Locate the cell with the specified text and output its (X, Y) center coordinate. 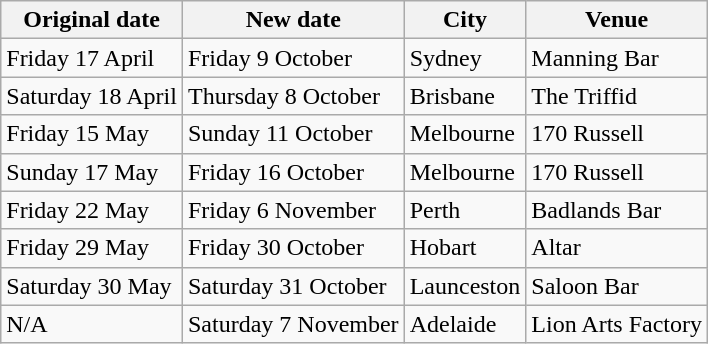
Adelaide (465, 324)
Saturday 30 May (92, 286)
Friday 16 October (293, 172)
Perth (465, 210)
Thursday 8 October (293, 96)
Sydney (465, 58)
Brisbane (465, 96)
Altar (617, 248)
Friday 17 April (92, 58)
Friday 15 May (92, 134)
Venue (617, 20)
Badlands Bar (617, 210)
Hobart (465, 248)
Saturday 18 April (92, 96)
Friday 22 May (92, 210)
New date (293, 20)
N/A (92, 324)
Saturday 31 October (293, 286)
Friday 29 May (92, 248)
Manning Bar (617, 58)
The Triffid (617, 96)
Original date (92, 20)
Saloon Bar (617, 286)
City (465, 20)
Friday 6 November (293, 210)
Friday 9 October (293, 58)
Launceston (465, 286)
Saturday 7 November (293, 324)
Friday 30 October (293, 248)
Sunday 17 May (92, 172)
Sunday 11 October (293, 134)
Lion Arts Factory (617, 324)
